Output the (x, y) coordinate of the center of the cell containing the given text.  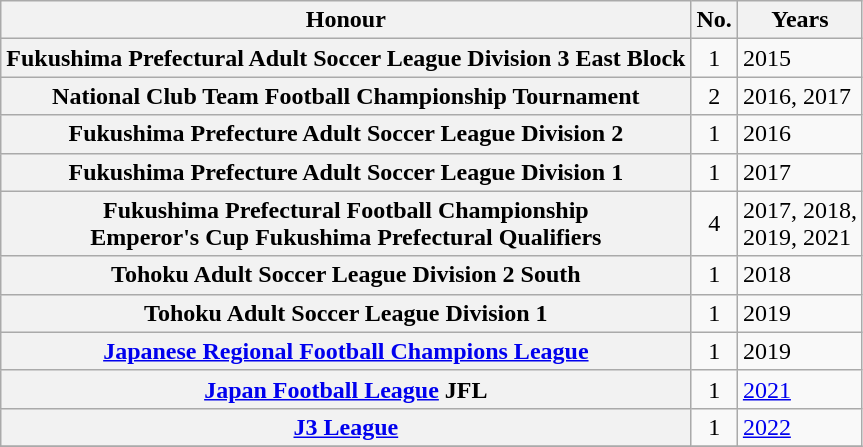
Honour (346, 20)
2016 (800, 134)
2017, 2018, 2019, 2021 (800, 224)
2018 (800, 275)
Fukushima Prefecture Adult Soccer League Division 1 (346, 172)
J3 League (346, 427)
2015 (800, 58)
Japanese Regional Football Champions League (346, 351)
National Club Team Football Championship Tournament (346, 96)
Fukushima Prefecture Adult Soccer League Division 2 (346, 134)
2021 (800, 389)
2017 (800, 172)
4 (714, 224)
2016, 2017 (800, 96)
Japan Football League JFL (346, 389)
No. (714, 20)
Tohoku Adult Soccer League Division 2 South (346, 275)
Tohoku Adult Soccer League Division 1 (346, 313)
2 (714, 96)
Fukushima Prefectural Football ChampionshipEmperor's Cup Fukushima Prefectural Qualifiers (346, 224)
2022 (800, 427)
Fukushima Prefectural Adult Soccer League Division 3 East Block (346, 58)
Years (800, 20)
